Return (X, Y) of the center of cell containing provided text 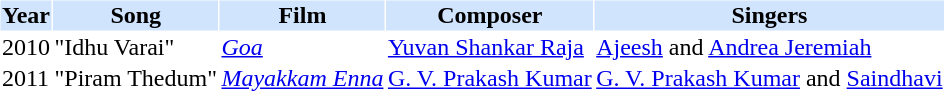
Film (302, 15)
Year (26, 15)
"Idhu Varai" (136, 47)
Yuvan Shankar Raja (490, 47)
Song (136, 15)
Goa (302, 47)
Composer (490, 15)
2010 (26, 47)
Ajeesh and Andrea Jeremiah (770, 47)
Singers (770, 15)
